From the cell containing the given text, extract its center point as [x, y] coordinate. 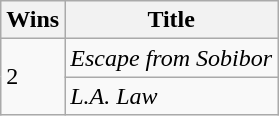
Escape from Sobibor [172, 58]
Wins [33, 20]
2 [33, 77]
Title [172, 20]
L.A. Law [172, 96]
